Provide the [x, y] coordinate of the cell's center where the given text is located.  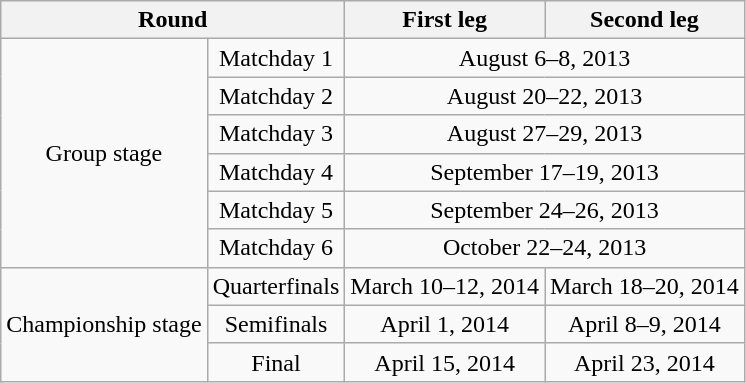
Quarterfinals [276, 286]
September 17–19, 2013 [544, 172]
October 22–24, 2013 [544, 248]
March 10–12, 2014 [445, 286]
Matchday 2 [276, 96]
Round [173, 20]
September 24–26, 2013 [544, 210]
August 20–22, 2013 [544, 96]
August 6–8, 2013 [544, 58]
Championship stage [104, 324]
August 27–29, 2013 [544, 134]
Matchday 5 [276, 210]
Matchday 3 [276, 134]
Matchday 4 [276, 172]
First leg [445, 20]
Second leg [645, 20]
Semifinals [276, 324]
April 8–9, 2014 [645, 324]
Matchday 6 [276, 248]
Group stage [104, 153]
April 23, 2014 [645, 362]
Final [276, 362]
April 1, 2014 [445, 324]
March 18–20, 2014 [645, 286]
Matchday 1 [276, 58]
April 15, 2014 [445, 362]
